For the text-containing cell, return its midpoint in [X, Y] coordinate format. 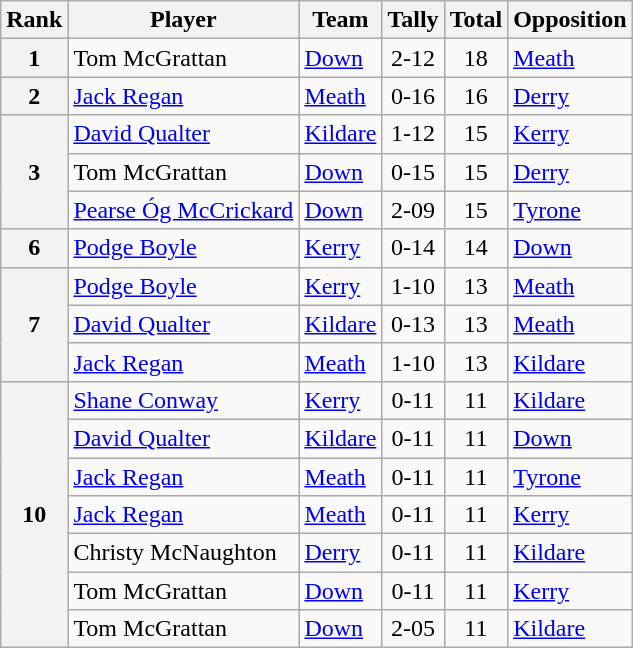
Rank [34, 20]
1 [34, 58]
2-09 [413, 210]
Opposition [570, 20]
Player [184, 20]
18 [476, 58]
6 [34, 248]
2 [34, 96]
2-05 [413, 629]
16 [476, 96]
Team [340, 20]
14 [476, 248]
2-12 [413, 58]
7 [34, 324]
0-13 [413, 324]
Total [476, 20]
1-12 [413, 134]
0-15 [413, 172]
10 [34, 514]
0-14 [413, 248]
Christy McNaughton [184, 553]
Tally [413, 20]
Pearse Óg McCrickard [184, 210]
Shane Conway [184, 400]
3 [34, 172]
0-16 [413, 96]
